Provide the [x, y] coordinate of the cell's center where the given text is located.  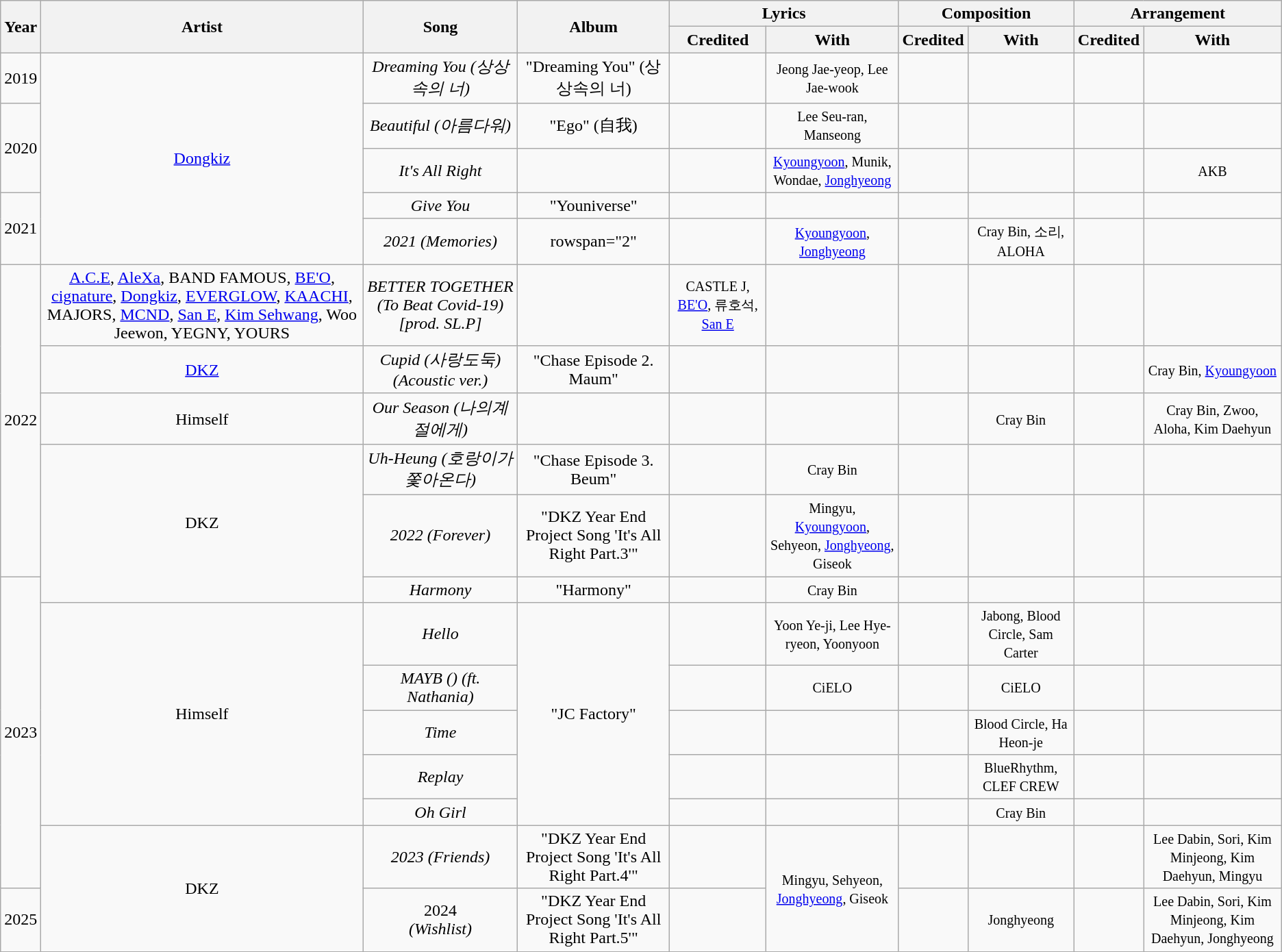
Album [593, 27]
Composition [986, 14]
Artist [202, 27]
"Chase Episode 2. Maum" [593, 370]
Kyoungyoon, Munik, Wondae, Jonghyeong [833, 170]
2025 [21, 920]
Lee Dabin, Sori, Kim Minjeong, Kim Daehyun, Jonghyeong [1213, 920]
2023 (Friends) [440, 857]
Yoon Ye-ji, Lee Hye-ryeon, Yoonyoon [833, 634]
"DKZ Year End Project Song 'It's All Right Part.5'" [593, 920]
"DKZ Year End Project Song 'It's All Right Part.3'" [593, 536]
BETTER TOGETHER (To Beat Covid-19) [prod. SL.P] [440, 305]
It's All Right [440, 170]
2022 (Forever) [440, 536]
"Harmony" [593, 590]
2021 [21, 229]
CASTLE J, BE'O, 류호석, San E [718, 305]
Lee Seu-ran, Manseong [833, 126]
Jeong Jae-yeop, Lee Jae-wook [833, 78]
Replay [440, 777]
Year [21, 27]
Kyoungyoon, Jonghyeong [833, 241]
"Chase Episode 3. Beum" [593, 469]
Blood Circle, Ha Heon-je [1020, 733]
"DKZ Year End Project Song 'It's All Right Part.4'" [593, 857]
Give You [440, 205]
Arrangement [1178, 14]
"JC Factory" [593, 714]
2019 [21, 78]
"Ego" (自我) [593, 126]
BlueRhythm, CLEF CREW [1020, 777]
2022 [21, 421]
Jabong, Blood Circle, Sam Carter [1020, 634]
Cray Bin, Kyoungyoon [1213, 370]
Mingyu, Kyoungyoon, Sehyeon, Jonghyeong, Giseok [833, 536]
Jonghyeong [1020, 920]
Cray Bin, 소리, ALOHA [1020, 241]
Song [440, 27]
"Youniverse" [593, 205]
Beautiful (아름다워) [440, 126]
Cupid (사랑도둑) (Acoustic ver.) [440, 370]
rowspan="2" [593, 241]
2023 [21, 733]
Our Season (나의계절에게) [440, 418]
2021 (Memories) [440, 241]
AKB [1213, 170]
Mingyu, Sehyeon, Jonghyeong, Giseok [833, 888]
"Dreaming You" (상상속의 너) [593, 78]
Lee Dabin, Sori, Kim Minjeong, Kim Daehyun, Mingyu [1213, 857]
Lyrics [783, 14]
A.C.E, AleXa, BAND FAMOUS, BE'O, cignature, Dongkiz, EVERGLOW, KAACHI, MAJORS, MCND, San E, Kim Sehwang, Woo Jeewon, YEGNY, YOURS [202, 305]
Time [440, 733]
MAYB () (ft. Nathania) [440, 688]
Cray Bin, Zwoo, Aloha, Kim Daehyun [1213, 418]
Oh Girl [440, 812]
Uh-Heung (호랑이가 쫓아온다) [440, 469]
Dongkiz [202, 159]
Hello [440, 634]
Harmony [440, 590]
2024(Wishlist) [440, 920]
Dreaming You (상상 속의 너) [440, 78]
2020 [21, 148]
